For the text-containing cell, return its midpoint in (X, Y) coordinate format. 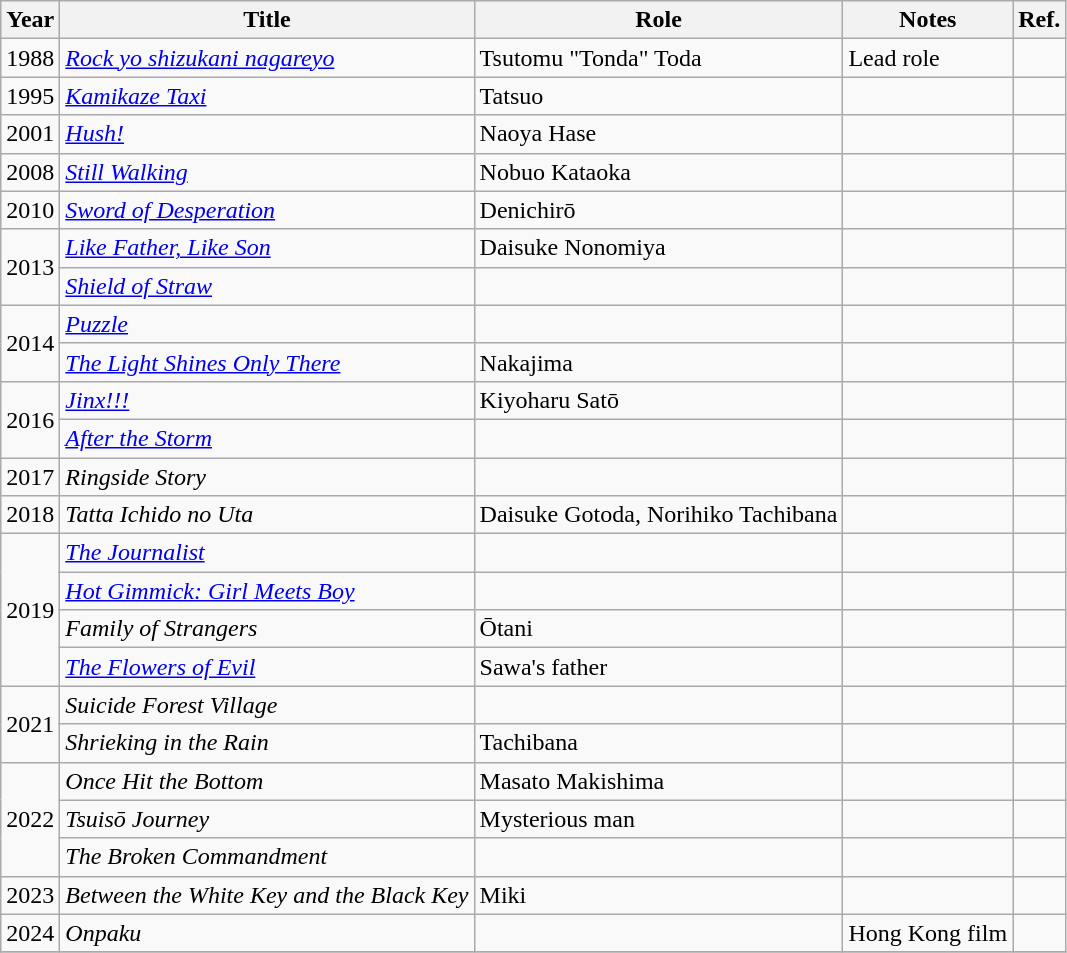
Hush! (267, 134)
Hot Gimmick: Girl Meets Boy (267, 591)
Mysterious man (658, 819)
Rock yo shizukani nagareyo (267, 58)
Year (30, 20)
Naoya Hase (658, 134)
Between the White Key and the Black Key (267, 895)
Family of Strangers (267, 629)
Ringside Story (267, 477)
2010 (30, 210)
Ref. (1040, 20)
Masato Makishima (658, 781)
Tatsuo (658, 96)
Shrieking in the Rain (267, 743)
Kiyoharu Satō (658, 400)
Title (267, 20)
The Light Shines Only There (267, 362)
2008 (30, 172)
The Journalist (267, 553)
2023 (30, 895)
1995 (30, 96)
Puzzle (267, 324)
After the Storm (267, 438)
Suicide Forest Village (267, 705)
Like Father, Like Son (267, 248)
Tatta Ichido no Uta (267, 515)
Once Hit the Bottom (267, 781)
2017 (30, 477)
Shield of Straw (267, 286)
The Broken Commandment (267, 857)
Sawa's father (658, 667)
2013 (30, 267)
2001 (30, 134)
2021 (30, 724)
Jinx!!! (267, 400)
2024 (30, 933)
Miki (658, 895)
Sword of Desperation (267, 210)
2022 (30, 819)
Ōtani (658, 629)
Notes (928, 20)
Tsutomu "Tonda" Toda (658, 58)
Daisuke Gotoda, Norihiko Tachibana (658, 515)
The Flowers of Evil (267, 667)
2019 (30, 610)
Tachibana (658, 743)
Denichirō (658, 210)
Kamikaze Taxi (267, 96)
Role (658, 20)
2016 (30, 419)
2014 (30, 343)
Nakajima (658, 362)
2018 (30, 515)
Still Walking (267, 172)
Lead role (928, 58)
Tsuisō Journey (267, 819)
1988 (30, 58)
Daisuke Nonomiya (658, 248)
Onpaku (267, 933)
Hong Kong film (928, 933)
Nobuo Kataoka (658, 172)
